Scan for the cell matching the given text and deliver its (X, Y) coordinate at center. 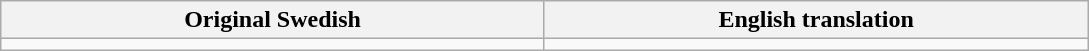
English translation (816, 20)
Original Swedish (273, 20)
